Search for the cell housing the specified text and yield its (X, Y) center coordinate. 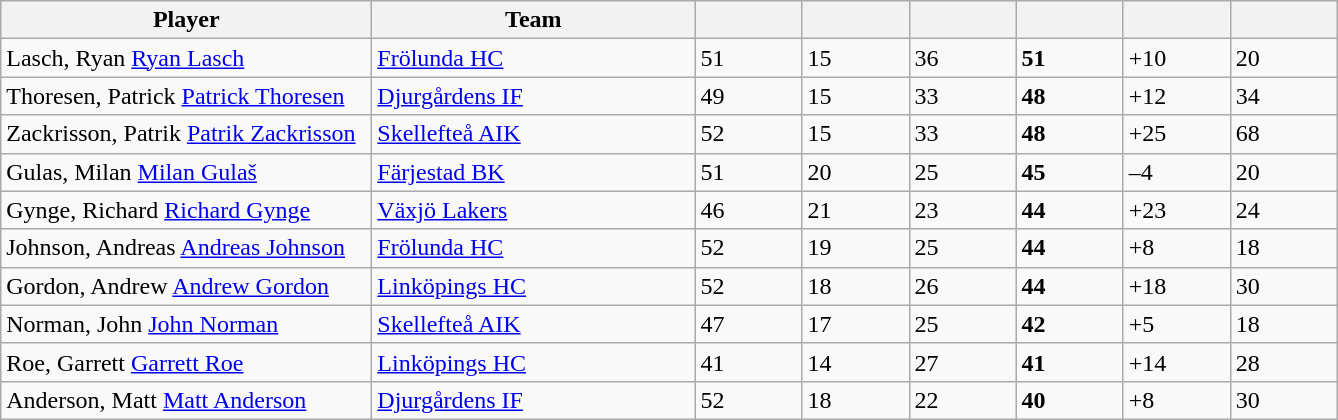
21 (856, 210)
Johnson, Andreas Andreas Johnson (186, 248)
Team (534, 20)
Thoresen, Patrick Patrick Thoresen (186, 96)
47 (748, 324)
Anderson, Matt Matt Anderson (186, 400)
Gordon, Andrew Andrew Gordon (186, 286)
19 (856, 248)
23 (962, 210)
34 (1284, 96)
28 (1284, 362)
Växjö Lakers (534, 210)
24 (1284, 210)
Lasch, Ryan Ryan Lasch (186, 58)
+18 (1176, 286)
49 (748, 96)
–4 (1176, 172)
14 (856, 362)
Norman, John John Norman (186, 324)
22 (962, 400)
Player (186, 20)
40 (1070, 400)
+23 (1176, 210)
Gynge, Richard Richard Gynge (186, 210)
68 (1284, 134)
+10 (1176, 58)
+25 (1176, 134)
+5 (1176, 324)
27 (962, 362)
26 (962, 286)
Zackrisson, Patrik Patrik Zackrisson (186, 134)
Gulas, Milan Milan Gulaš (186, 172)
+14 (1176, 362)
36 (962, 58)
42 (1070, 324)
46 (748, 210)
+12 (1176, 96)
Roe, Garrett Garrett Roe (186, 362)
17 (856, 324)
45 (1070, 172)
Färjestad BK (534, 172)
